Capture the cell that displays the provided text and extract its (x, y) central coordinate. 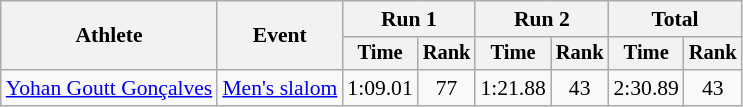
1:21.88 (512, 88)
Yohan Goutt Gonçalves (110, 88)
2:30.89 (646, 88)
Total (674, 19)
1:09.01 (380, 88)
Run 1 (408, 19)
Run 2 (542, 19)
Athlete (110, 36)
Men's slalom (280, 88)
Event (280, 36)
77 (447, 88)
